Scan for the cell matching the given text and deliver its (x, y) coordinate at center. 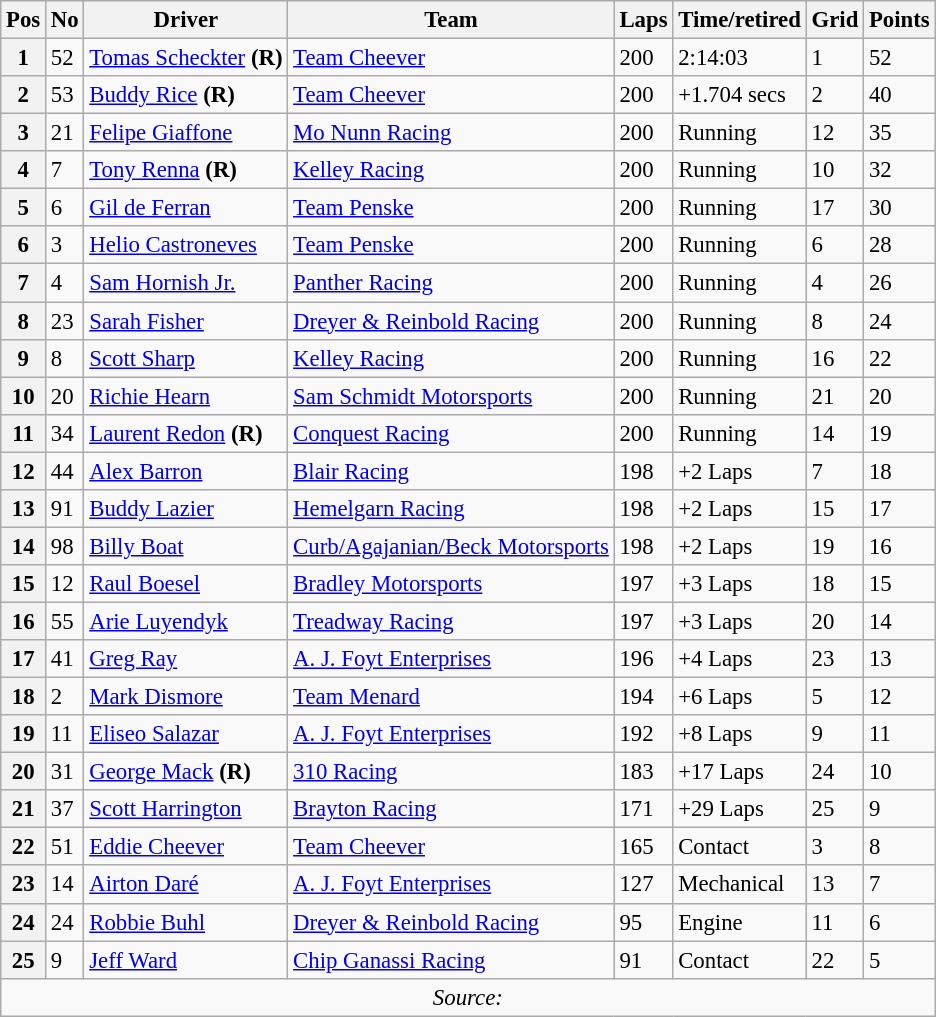
George Mack (R) (186, 772)
Eliseo Salazar (186, 734)
Helio Castroneves (186, 245)
171 (644, 809)
Sam Schmidt Motorsports (451, 396)
Blair Racing (451, 471)
Gil de Ferran (186, 208)
Engine (740, 922)
+4 Laps (740, 659)
Team Menard (451, 697)
Buddy Lazier (186, 509)
Alex Barron (186, 471)
Treadway Racing (451, 621)
Mechanical (740, 885)
53 (65, 95)
55 (65, 621)
Laps (644, 20)
310 Racing (451, 772)
32 (900, 170)
+1.704 secs (740, 95)
35 (900, 133)
183 (644, 772)
127 (644, 885)
Grid (834, 20)
Greg Ray (186, 659)
Arie Luyendyk (186, 621)
Driver (186, 20)
+17 Laps (740, 772)
98 (65, 546)
+8 Laps (740, 734)
Time/retired (740, 20)
Airton Daré (186, 885)
30 (900, 208)
51 (65, 847)
Points (900, 20)
34 (65, 433)
194 (644, 697)
No (65, 20)
192 (644, 734)
Conquest Racing (451, 433)
Mark Dismore (186, 697)
2:14:03 (740, 58)
26 (900, 283)
196 (644, 659)
Sarah Fisher (186, 321)
Bradley Motorsports (451, 584)
Tomas Scheckter (R) (186, 58)
Sam Hornish Jr. (186, 283)
+29 Laps (740, 809)
Laurent Redon (R) (186, 433)
Tony Renna (R) (186, 170)
+6 Laps (740, 697)
Eddie Cheever (186, 847)
44 (65, 471)
41 (65, 659)
28 (900, 245)
Raul Boesel (186, 584)
Pos (24, 20)
165 (644, 847)
Robbie Buhl (186, 922)
Hemelgarn Racing (451, 509)
Billy Boat (186, 546)
Jeff Ward (186, 960)
Richie Hearn (186, 396)
Curb/Agajanian/Beck Motorsports (451, 546)
Source: (468, 997)
Brayton Racing (451, 809)
Team (451, 20)
37 (65, 809)
Scott Sharp (186, 358)
95 (644, 922)
40 (900, 95)
Felipe Giaffone (186, 133)
Mo Nunn Racing (451, 133)
Chip Ganassi Racing (451, 960)
31 (65, 772)
Scott Harrington (186, 809)
Buddy Rice (R) (186, 95)
Panther Racing (451, 283)
